Find where the given text appears and provide that cell's center as [x, y] coordinate. 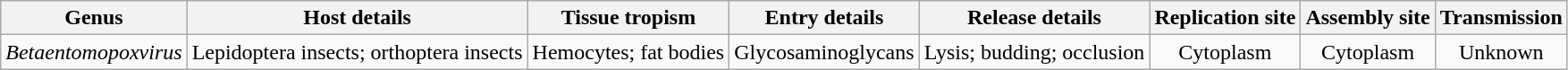
Betaentomopoxvirus [94, 52]
Transmission [1501, 18]
Glycosaminoglycans [824, 52]
Replication site [1225, 18]
Assembly site [1368, 18]
Lepidoptera insects; orthoptera insects [358, 52]
Lysis; budding; occlusion [1034, 52]
Unknown [1501, 52]
Genus [94, 18]
Release details [1034, 18]
Tissue tropism [628, 18]
Entry details [824, 18]
Host details [358, 18]
Hemocytes; fat bodies [628, 52]
